Provide the (X, Y) coordinate of the cell's center where the given text is located.  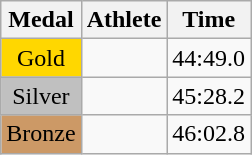
46:02.8 (209, 134)
Medal (41, 20)
Time (209, 20)
Gold (41, 58)
45:28.2 (209, 96)
Athlete (124, 20)
44:49.0 (209, 58)
Silver (41, 96)
Bronze (41, 134)
